Determine the (x, y) coordinate at the center of the cell enclosing the given text.  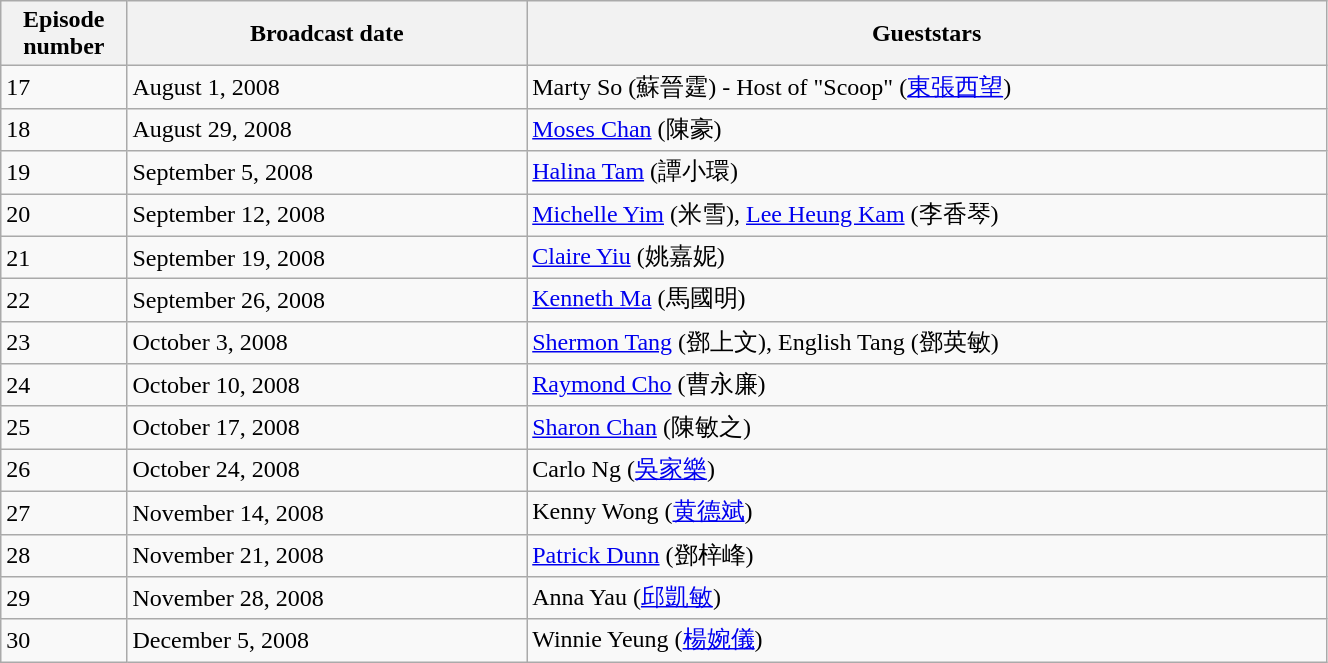
August 29, 2008 (327, 130)
Anna Yau (邱凱敏) (927, 598)
Moses Chan (陳豪) (927, 130)
Patrick Dunn (鄧梓峰) (927, 556)
Winnie Yeung (楊婉儀) (927, 640)
Kenneth Ma (馬國明) (927, 300)
December 5, 2008 (327, 640)
October 17, 2008 (327, 428)
Raymond Cho (曹永廉) (927, 386)
October 10, 2008 (327, 386)
September 19, 2008 (327, 258)
28 (64, 556)
20 (64, 216)
Broadcast date (327, 34)
23 (64, 342)
November 21, 2008 (327, 556)
21 (64, 258)
October 3, 2008 (327, 342)
27 (64, 512)
August 1, 2008 (327, 88)
30 (64, 640)
18 (64, 130)
November 28, 2008 (327, 598)
Carlo Ng (吳家樂) (927, 470)
24 (64, 386)
29 (64, 598)
September 26, 2008 (327, 300)
November 14, 2008 (327, 512)
Halina Tam (譚小環) (927, 172)
19 (64, 172)
Michelle Yim (米雪), Lee Heung Kam (李香琴) (927, 216)
September 12, 2008 (327, 216)
Gueststars (927, 34)
26 (64, 470)
October 24, 2008 (327, 470)
September 5, 2008 (327, 172)
25 (64, 428)
Episode number (64, 34)
Claire Yiu (姚嘉妮) (927, 258)
Sharon Chan (陳敏之) (927, 428)
Shermon Tang (鄧上文), English Tang (鄧英敏) (927, 342)
Kenny Wong (黄德斌) (927, 512)
Marty So (蘇晉霆) - Host of "Scoop" (東張西望) (927, 88)
17 (64, 88)
22 (64, 300)
